Identify which cell holds the provided text, then report its [x, y] central coordinate. 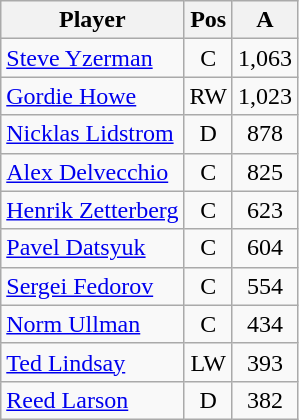
Steve Yzerman [92, 58]
Pos [208, 20]
623 [264, 210]
Alex Delvecchio [92, 172]
434 [264, 324]
382 [264, 400]
Norm Ullman [92, 324]
Pavel Datsyuk [92, 248]
1,023 [264, 96]
A [264, 20]
Henrik Zetterberg [92, 210]
Sergei Fedorov [92, 286]
LW [208, 362]
Player [92, 20]
604 [264, 248]
878 [264, 134]
RW [208, 96]
393 [264, 362]
Nicklas Lidstrom [92, 134]
Ted Lindsay [92, 362]
Gordie Howe [92, 96]
1,063 [264, 58]
Reed Larson [92, 400]
554 [264, 286]
825 [264, 172]
